Detect which cell encompasses the target text, then output its [x, y] center coordinate. 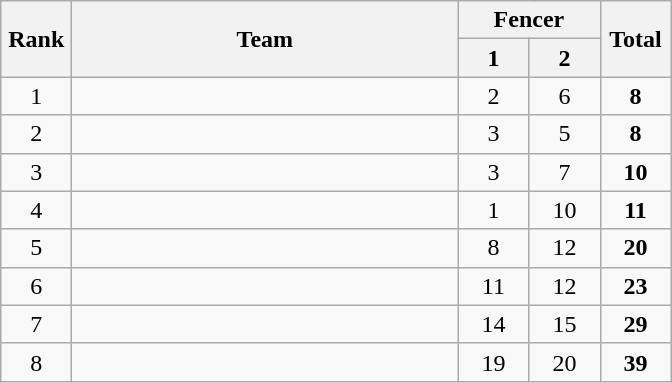
23 [636, 286]
39 [636, 362]
Fencer [529, 20]
15 [564, 324]
19 [494, 362]
Rank [36, 39]
29 [636, 324]
14 [494, 324]
Total [636, 39]
Team [265, 39]
4 [36, 210]
